Provide the (X, Y) coordinate of the cell's center where the given text is located.  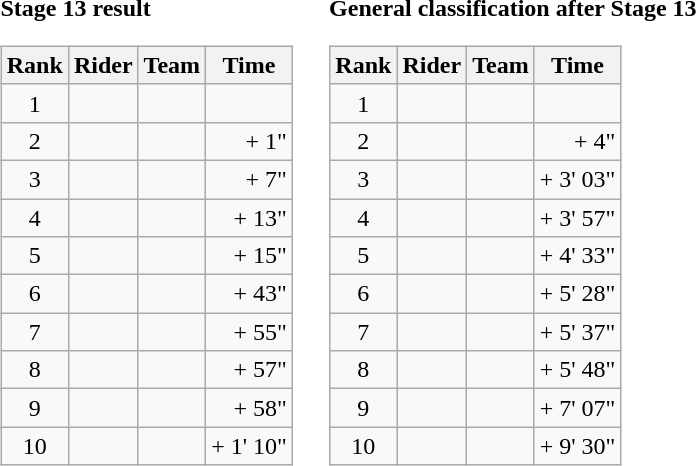
+ 3' 03" (578, 179)
+ 4" (578, 141)
+ 15" (250, 256)
+ 5' 48" (578, 370)
+ 5' 37" (578, 332)
+ 1" (250, 141)
+ 57" (250, 370)
+ 43" (250, 294)
+ 58" (250, 408)
+ 7" (250, 179)
+ 3' 57" (578, 217)
+ 5' 28" (578, 294)
+ 9' 30" (578, 446)
+ 1' 10" (250, 446)
+ 7' 07" (578, 408)
+ 13" (250, 217)
+ 55" (250, 332)
+ 4' 33" (578, 256)
